Output the [X, Y] coordinate of the center of the cell containing the given text.  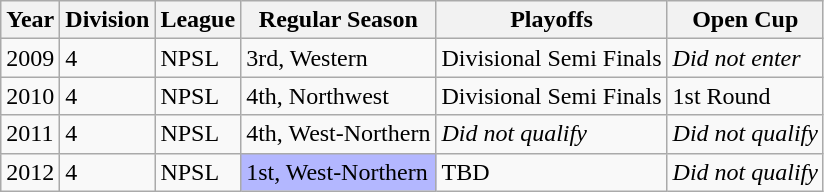
Regular Season [338, 20]
Open Cup [745, 20]
League [198, 20]
1st Round [745, 96]
1st, West-Northern [338, 172]
3rd, Western [338, 58]
2011 [30, 134]
4th, Northwest [338, 96]
Did not enter [745, 58]
Year [30, 20]
2009 [30, 58]
TBD [552, 172]
4th, West-Northern [338, 134]
Playoffs [552, 20]
2010 [30, 96]
Division [108, 20]
2012 [30, 172]
